Provide the [x, y] coordinate of the cell's center where the given text is located.  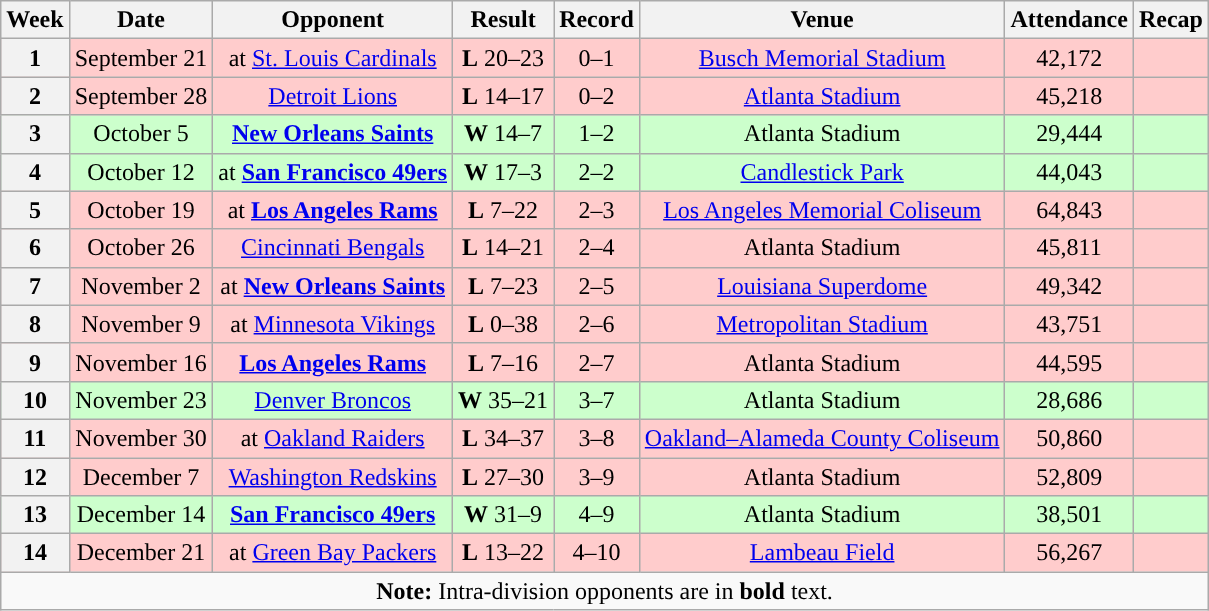
Record [597, 20]
2–5 [597, 286]
Lambeau Field [822, 553]
3–9 [597, 477]
43,751 [1069, 324]
W 14–7 [504, 134]
Los Angeles Memorial Coliseum [822, 210]
38,501 [1069, 515]
L 14–21 [504, 248]
56,267 [1069, 553]
San Francisco 49ers [333, 515]
2–4 [597, 248]
8 [35, 324]
2–2 [597, 172]
December 21 [141, 553]
at San Francisco 49ers [333, 172]
at New Orleans Saints [333, 286]
November 23 [141, 400]
at Green Bay Packers [333, 553]
28,686 [1069, 400]
4 [35, 172]
2–7 [597, 362]
Louisiana Superdome [822, 286]
5 [35, 210]
L 20–23 [504, 58]
November 30 [141, 438]
September 28 [141, 96]
October 12 [141, 172]
44,595 [1069, 362]
29,444 [1069, 134]
Candlestick Park [822, 172]
Denver Broncos [333, 400]
L 34–37 [504, 438]
2–3 [597, 210]
October 19 [141, 210]
11 [35, 438]
44,043 [1069, 172]
at Oakland Raiders [333, 438]
64,843 [1069, 210]
9 [35, 362]
Date [141, 20]
6 [35, 248]
L 7–23 [504, 286]
1 [35, 58]
L 7–16 [504, 362]
3–7 [597, 400]
Oakland–Alameda County Coliseum [822, 438]
L 0–38 [504, 324]
L 27–30 [504, 477]
49,342 [1069, 286]
50,860 [1069, 438]
Los Angeles Rams [333, 362]
Note: Intra-division opponents are in bold text. [605, 591]
November 2 [141, 286]
Week [35, 20]
2 [35, 96]
at Minnesota Vikings [333, 324]
4–9 [597, 515]
L 7–22 [504, 210]
Recap [1170, 20]
4–10 [597, 553]
Washington Redskins [333, 477]
42,172 [1069, 58]
13 [35, 515]
0–1 [597, 58]
Detroit Lions [333, 96]
L 14–17 [504, 96]
December 7 [141, 477]
W 35–21 [504, 400]
September 21 [141, 58]
52,809 [1069, 477]
3–8 [597, 438]
45,811 [1069, 248]
12 [35, 477]
10 [35, 400]
November 16 [141, 362]
New Orleans Saints [333, 134]
Attendance [1069, 20]
October 26 [141, 248]
W 31–9 [504, 515]
L 13–22 [504, 553]
2–6 [597, 324]
0–2 [597, 96]
7 [35, 286]
October 5 [141, 134]
Metropolitan Stadium [822, 324]
Cincinnati Bengals [333, 248]
November 9 [141, 324]
at Los Angeles Rams [333, 210]
Busch Memorial Stadium [822, 58]
45,218 [1069, 96]
Opponent [333, 20]
at St. Louis Cardinals [333, 58]
Venue [822, 20]
Result [504, 20]
3 [35, 134]
December 14 [141, 515]
14 [35, 553]
1–2 [597, 134]
W 17–3 [504, 172]
